From the cell containing the given text, extract its center point as (X, Y) coordinate. 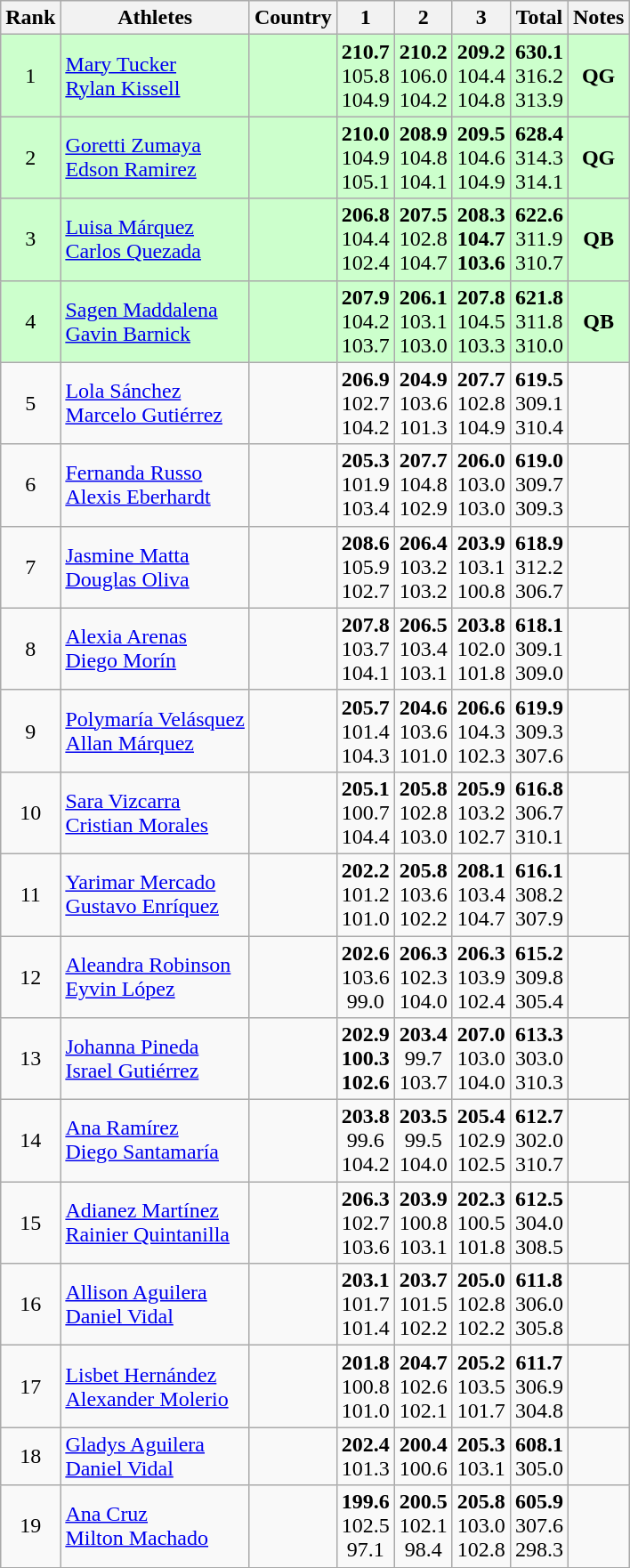
206.6104.3102.3 (481, 731)
630.1316.2313.9 (539, 76)
203.599.5104.0 (424, 1141)
16 (30, 1305)
204.7102.6102.1 (424, 1386)
203.7101.5102.2 (424, 1305)
202.4101.3 (365, 1456)
Athletes (155, 18)
615.2309.8305.4 (539, 977)
12 (30, 977)
15 (30, 1223)
207.7102.8104.9 (481, 403)
206.8104.4102.4 (365, 239)
619.0309.7309.3 (539, 485)
18 (30, 1456)
618.1309.1309.0 (539, 649)
Fernanda RussoAlexis Eberhardt (155, 485)
8 (30, 649)
612.7302.0310.7 (539, 1141)
Country (293, 18)
616.8306.7310.1 (539, 812)
203.8102.0101.8 (481, 649)
613.3303.0310.3 (539, 1059)
Total (539, 18)
Johanna PinedaIsrael Gutiérrez (155, 1059)
209.2104.4104.8 (481, 76)
Ana RamírezDiego Santamaría (155, 1141)
203.9103.1100.8 (481, 567)
210.2106.0104.2 (424, 76)
200.4100.6 (424, 1456)
Lola SánchezMarcelo Gutiérrez (155, 403)
205.3103.1 (481, 1456)
202.6103.699.0 (365, 977)
207.8104.5103.3 (481, 321)
205.9103.2102.7 (481, 812)
203.9100.8103.1 (424, 1223)
4 (30, 321)
Mary TuckerRylan Kissell (155, 76)
608.1305.0 (539, 1456)
208.6105.9102.7 (365, 567)
Notes (598, 18)
206.3103.9102.4 (481, 977)
Alexia ArenasDiego Morín (155, 649)
Polymaría VelásquezAllan Márquez (155, 731)
612.5304.0308.5 (539, 1223)
210.7105.8104.9 (365, 76)
205.4102.9102.5 (481, 1141)
208.1103.4104.7 (481, 894)
Luisa MárquezCarlos Quezada (155, 239)
10 (30, 812)
204.9103.6101.3 (424, 403)
208.9104.8104.1 (424, 158)
17 (30, 1386)
11 (30, 894)
205.8103.6102.2 (424, 894)
201.8100.8101.0 (365, 1386)
205.7101.4104.3 (365, 731)
207.7104.8102.9 (424, 485)
611.7306.9304.8 (539, 1386)
19 (30, 1526)
618.9312.2306.7 (539, 567)
205.3101.9103.4 (365, 485)
207.9104.2103.7 (365, 321)
Ana CruzMilton Machado (155, 1526)
206.5103.4103.1 (424, 649)
205.0102.8102.2 (481, 1305)
622.6311.9310.7 (539, 239)
202.2101.2101.0 (365, 894)
206.3102.7103.6 (365, 1223)
6 (30, 485)
Lisbet HernándezAlexander Molerio (155, 1386)
Allison AguileraDaniel Vidal (155, 1305)
202.3100.5101.8 (481, 1223)
205.2103.5101.7 (481, 1386)
208.3104.7103.6 (481, 239)
205.8102.8103.0 (424, 812)
619.5309.1310.4 (539, 403)
206.9102.7104.2 (365, 403)
14 (30, 1141)
Aleandra RobinsonEyvin López (155, 977)
Sara VizcarraCristian Morales (155, 812)
203.499.7103.7 (424, 1059)
203.899.6104.2 (365, 1141)
621.8311.8310.0 (539, 321)
Yarimar MercadoGustavo Enríquez (155, 894)
Jasmine MattaDouglas Oliva (155, 567)
605.9307.6298.3 (539, 1526)
5 (30, 403)
206.4103.2103.2 (424, 567)
619.9309.3307.6 (539, 731)
628.4314.3314.1 (539, 158)
207.0103.0104.0 (481, 1059)
Rank (30, 18)
Sagen MaddalenaGavin Barnick (155, 321)
7 (30, 567)
202.9100.3102.6 (365, 1059)
611.8306.0305.8 (539, 1305)
205.8103.0102.8 (481, 1526)
Gladys AguileraDaniel Vidal (155, 1456)
209.5104.6104.9 (481, 158)
210.0104.9105.1 (365, 158)
13 (30, 1059)
Adianez MartínezRainier Quintanilla (155, 1223)
204.6103.6101.0 (424, 731)
616.1308.2307.9 (539, 894)
Goretti ZumayaEdson Ramirez (155, 158)
206.0103.0103.0 (481, 485)
203.1101.7101.4 (365, 1305)
200.5102.198.4 (424, 1526)
205.1100.7104.4 (365, 812)
9 (30, 731)
206.3102.3104.0 (424, 977)
207.5102.8104.7 (424, 239)
207.8103.7104.1 (365, 649)
206.1103.1103.0 (424, 321)
199.6102.597.1 (365, 1526)
